Return the (x, y) coordinate for the center point of the cell that contains the specified text.  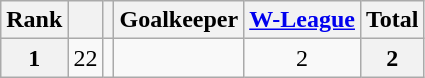
W-League (302, 20)
Goalkeeper (179, 20)
22 (86, 58)
1 (34, 58)
Total (393, 20)
Rank (34, 20)
